Provide the [X, Y] coordinate of the cell's center where the given text is located.  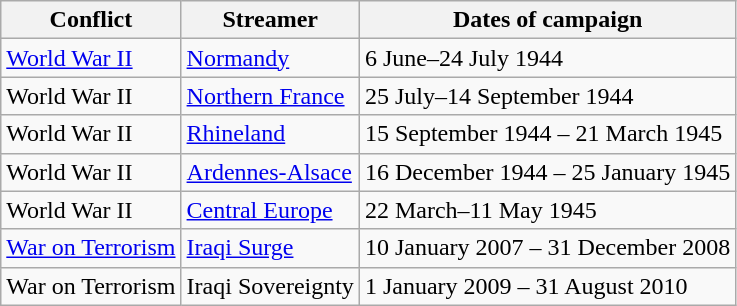
6 June–24 July 1944 [547, 58]
Normandy [270, 58]
15 September 1944 – 21 March 1945 [547, 134]
Iraqi Surge [270, 248]
Rhineland [270, 134]
25 July–14 September 1944 [547, 96]
Streamer [270, 20]
Ardennes-Alsace [270, 172]
Dates of campaign [547, 20]
Central Europe [270, 210]
Northern France [270, 96]
16 December 1944 – 25 January 1945 [547, 172]
10 January 2007 – 31 December 2008 [547, 248]
Iraqi Sovereignty [270, 286]
Conflict [91, 20]
1 January 2009 – 31 August 2010 [547, 286]
22 March–11 May 1945 [547, 210]
